Extract the (X, Y) coordinate from the center of the cell holding the provided text.  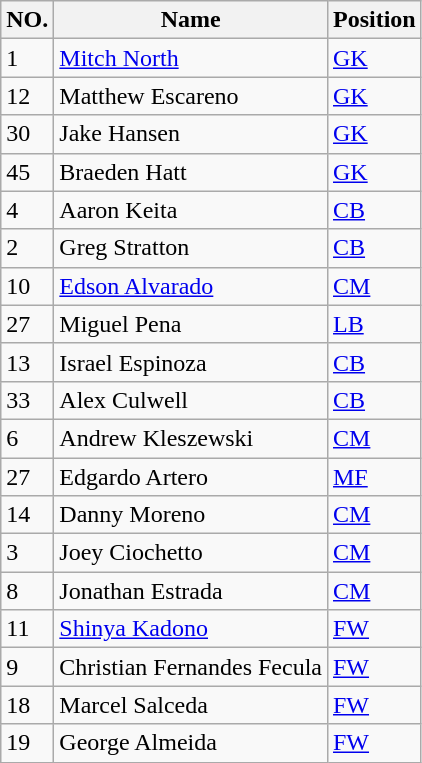
Christian Fernandes Fecula (191, 667)
11 (28, 629)
George Almeida (191, 743)
Israel Espinoza (191, 362)
Miguel Pena (191, 324)
3 (28, 553)
Position (374, 20)
Mitch North (191, 58)
19 (28, 743)
Aaron Keita (191, 210)
9 (28, 667)
18 (28, 705)
Braeden Hatt (191, 172)
1 (28, 58)
Alex Culwell (191, 400)
45 (28, 172)
Andrew Kleszewski (191, 438)
Danny Moreno (191, 515)
6 (28, 438)
Marcel Salceda (191, 705)
Edson Alvarado (191, 286)
Shinya Kadono (191, 629)
Matthew Escareno (191, 96)
Name (191, 20)
Edgardo Artero (191, 477)
10 (28, 286)
33 (28, 400)
14 (28, 515)
NO. (28, 20)
2 (28, 248)
8 (28, 591)
13 (28, 362)
LB (374, 324)
MF (374, 477)
12 (28, 96)
Greg Stratton (191, 248)
30 (28, 134)
Jake Hansen (191, 134)
Jonathan Estrada (191, 591)
Joey Ciochetto (191, 553)
4 (28, 210)
